Provide the [x, y] coordinate of the cell's center where the given text is located.  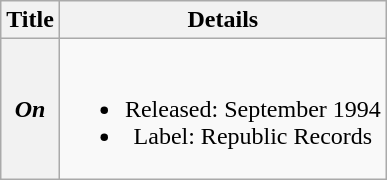
On [30, 109]
Released: September 1994Label: Republic Records [222, 109]
Details [222, 20]
Title [30, 20]
